Pinpoint the cell where the given text exists, returning its (X, Y) midpoint coordinate. 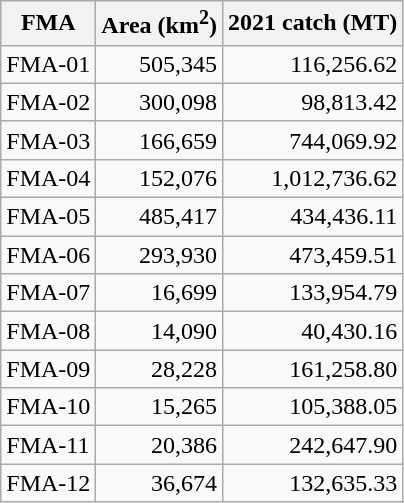
116,256.62 (312, 64)
28,228 (160, 369)
FMA-09 (48, 369)
1,012,736.62 (312, 178)
133,954.79 (312, 293)
300,098 (160, 102)
485,417 (160, 217)
FMA-01 (48, 64)
505,345 (160, 64)
2021 catch (MT) (312, 24)
FMA-07 (48, 293)
36,674 (160, 483)
132,635.33 (312, 483)
152,076 (160, 178)
40,430.16 (312, 331)
FMA-10 (48, 407)
473,459.51 (312, 255)
434,436.11 (312, 217)
242,647.90 (312, 445)
FMA-04 (48, 178)
Area (km2) (160, 24)
FMA-03 (48, 140)
FMA-02 (48, 102)
15,265 (160, 407)
161,258.80 (312, 369)
20,386 (160, 445)
293,930 (160, 255)
FMA-08 (48, 331)
166,659 (160, 140)
14,090 (160, 331)
FMA-12 (48, 483)
105,388.05 (312, 407)
FMA (48, 24)
16,699 (160, 293)
FMA-11 (48, 445)
FMA-06 (48, 255)
744,069.92 (312, 140)
FMA-05 (48, 217)
98,813.42 (312, 102)
